Find where the given text appears and provide that cell's center as (x, y) coordinate. 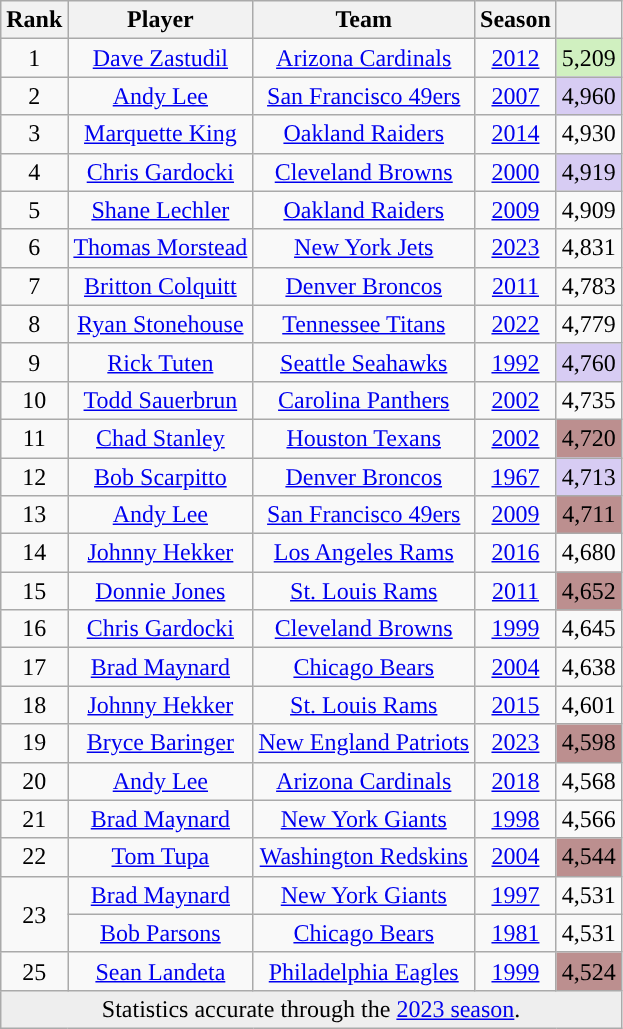
Marquette King (160, 134)
Player (160, 20)
4,783 (588, 286)
2018 (516, 781)
5 (34, 210)
12 (34, 477)
4,713 (588, 477)
13 (34, 515)
4,960 (588, 96)
Donnie Jones (160, 591)
15 (34, 591)
Tennessee Titans (364, 324)
2014 (516, 134)
4,735 (588, 400)
4,524 (588, 971)
5,209 (588, 58)
4,601 (588, 705)
2000 (516, 172)
4,544 (588, 857)
22 (34, 857)
21 (34, 819)
1 (34, 58)
2 (34, 96)
2007 (516, 96)
Philadelphia Eagles (364, 971)
4 (34, 172)
2022 (516, 324)
Los Angeles Rams (364, 553)
4,930 (588, 134)
4,919 (588, 172)
Bob Parsons (160, 933)
Seattle Seahawks (364, 362)
4,645 (588, 629)
Dave Zastudil (160, 58)
11 (34, 438)
18 (34, 705)
25 (34, 971)
Britton Colquitt (160, 286)
4,779 (588, 324)
Thomas Morstead (160, 248)
Chad Stanley (160, 438)
4,638 (588, 667)
9 (34, 362)
2012 (516, 58)
4,568 (588, 781)
4,680 (588, 553)
1998 (516, 819)
1981 (516, 933)
3 (34, 134)
4,711 (588, 515)
10 (34, 400)
2015 (516, 705)
4,566 (588, 819)
Bryce Baringer (160, 743)
8 (34, 324)
Tom Tupa (160, 857)
17 (34, 667)
1992 (516, 362)
4,598 (588, 743)
1997 (516, 895)
Ryan Stonehouse (160, 324)
23 (34, 914)
4,652 (588, 591)
Season (516, 20)
7 (34, 286)
Todd Sauerbrun (160, 400)
4,760 (588, 362)
20 (34, 781)
Team (364, 20)
16 (34, 629)
4,909 (588, 210)
Carolina Panthers (364, 400)
19 (34, 743)
New York Jets (364, 248)
Bob Scarpitto (160, 477)
6 (34, 248)
4,831 (588, 248)
14 (34, 553)
Statistics accurate through the 2023 season. (312, 1009)
Shane Lechler (160, 210)
Rank (34, 20)
Sean Landeta (160, 971)
4,720 (588, 438)
Houston Texans (364, 438)
New England Patriots (364, 743)
2016 (516, 553)
Rick Tuten (160, 362)
Washington Redskins (364, 857)
1967 (516, 477)
